Locate the cell with the specified text and output its (X, Y) center coordinate. 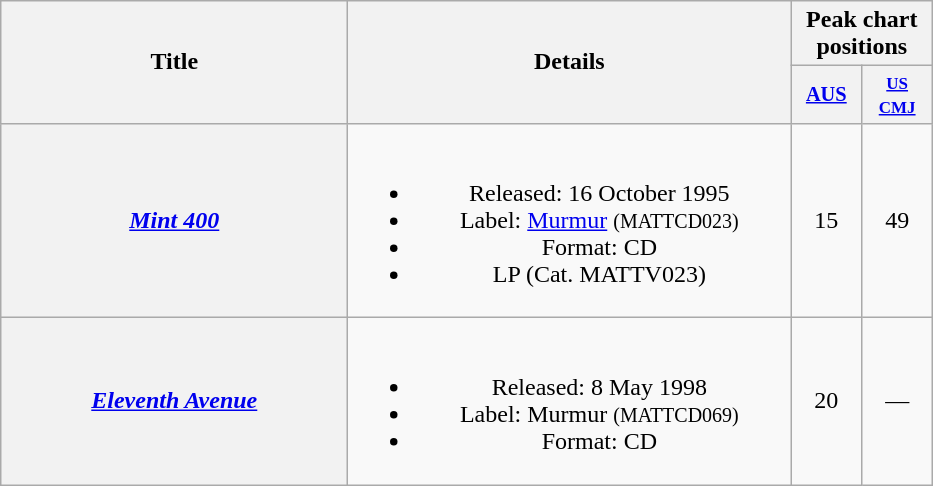
Eleventh Avenue (174, 402)
Released: 8 May 1998Label: Murmur (MATTCD069)Format: CD (570, 402)
Released: 16 October 1995Label: Murmur (MATTCD023)Format: CDLP (Cat. MATTV023) (570, 220)
Mint 400 (174, 220)
AUS (826, 95)
Title (174, 62)
20 (826, 402)
Peak chart positions (862, 34)
49 (898, 220)
US CMJ (898, 95)
— (898, 402)
15 (826, 220)
Details (570, 62)
